Determine the [X, Y] coordinate at the center of the cell enclosing the given text.  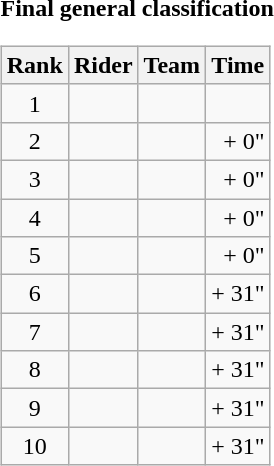
5 [34, 256]
8 [34, 370]
3 [34, 179]
6 [34, 294]
2 [34, 141]
4 [34, 217]
10 [34, 446]
Rider [103, 65]
1 [34, 103]
Time [238, 65]
7 [34, 332]
Team [172, 65]
Rank [34, 65]
9 [34, 408]
